Output the (X, Y) coordinate of the center of the cell containing the given text.  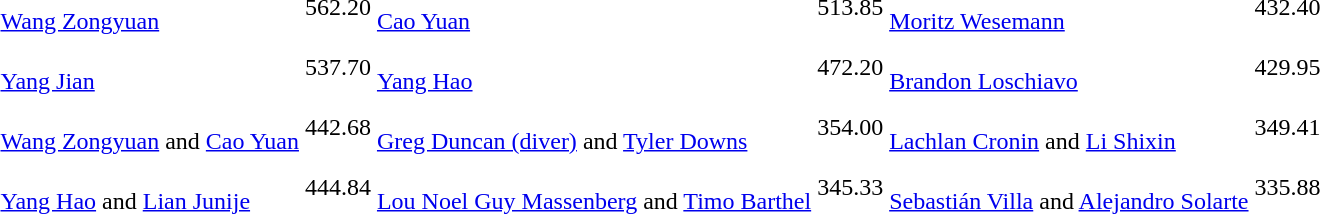
Lachlan Cronin and Li Shixin (1069, 128)
442.68 (338, 128)
472.20 (850, 68)
537.70 (338, 68)
Greg Duncan (diver) and Tyler Downs (594, 128)
Brandon Loschiavo (1069, 68)
Yang Hao (594, 68)
354.00 (850, 128)
